Pinpoint the cell where the given text exists, returning its [X, Y] midpoint coordinate. 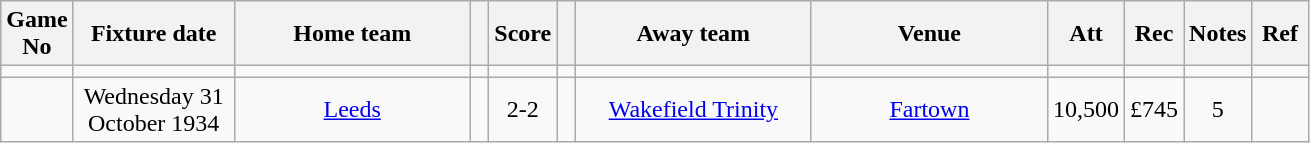
Leeds [352, 110]
Rec [1154, 34]
Away team [693, 34]
Wakefield Trinity [693, 110]
£745 [1154, 110]
5 [1218, 110]
10,500 [1086, 110]
2-2 [523, 110]
Home team [352, 34]
Venue [929, 34]
Notes [1218, 34]
Game No [37, 34]
Fartown [929, 110]
Ref [1280, 34]
Fixture date [154, 34]
Score [523, 34]
Att [1086, 34]
Wednesday 31 October 1934 [154, 110]
